Scan for the cell matching the given text and deliver its [x, y] coordinate at center. 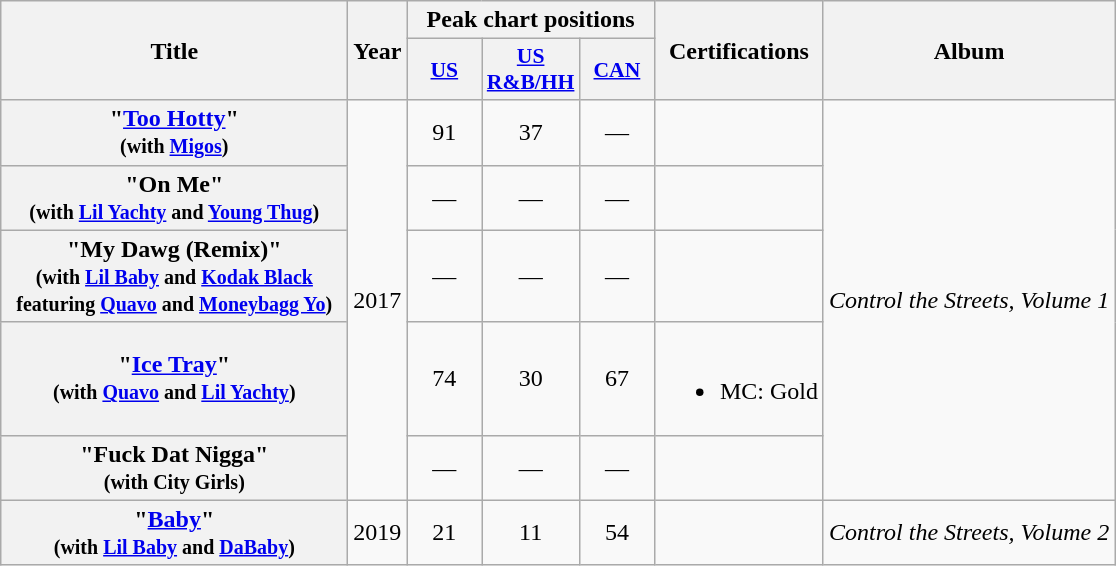
MC: Gold [738, 378]
21 [444, 532]
"On Me"(with Lil Yachty and Young Thug) [174, 198]
67 [616, 378]
Album [968, 50]
Title [174, 50]
USR&B/HH [531, 70]
US [444, 70]
54 [616, 532]
Control the Streets, Volume 2 [968, 532]
Peak chart positions [531, 20]
Control the Streets, Volume 1 [968, 300]
2017 [378, 300]
Year [378, 50]
"Ice Tray"(with Quavo and Lil Yachty) [174, 378]
74 [444, 378]
"Too Hotty"(with Migos) [174, 132]
CAN [616, 70]
2019 [378, 532]
30 [531, 378]
91 [444, 132]
Certifications [738, 50]
37 [531, 132]
"Baby"(with Lil Baby and DaBaby) [174, 532]
"Fuck Dat Nigga" (with City Girls) [174, 468]
"My Dawg (Remix)"(with Lil Baby and Kodak Black featuring Quavo and Moneybagg Yo) [174, 276]
11 [531, 532]
